Find where the given text appears and provide that cell's center as [x, y] coordinate. 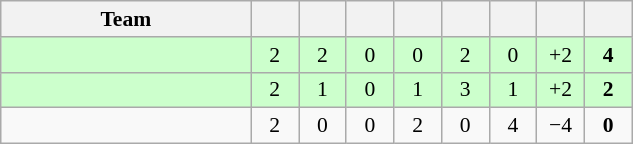
3 [465, 90]
Team [126, 19]
−4 [561, 126]
